Determine the (X, Y) coordinate at the center of the cell enclosing the given text.  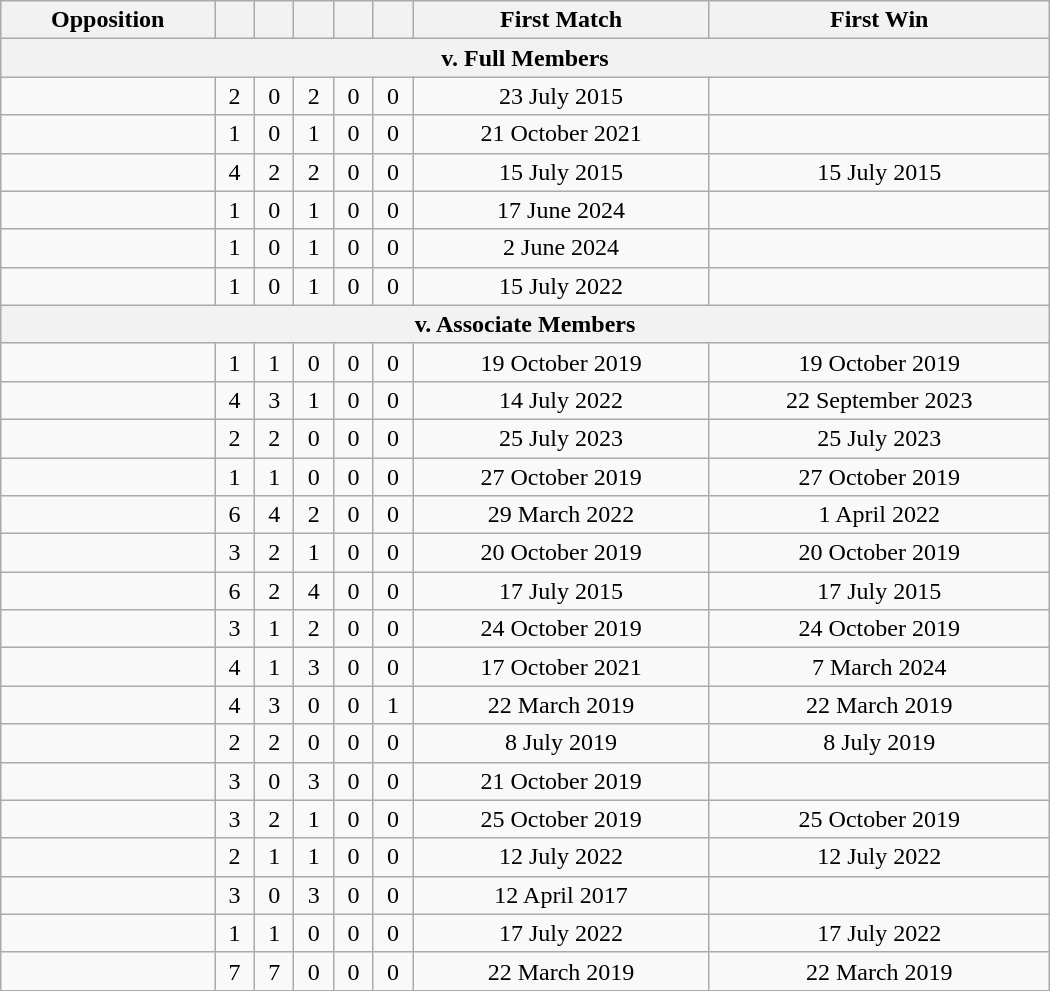
v. Full Members (525, 58)
1 April 2022 (879, 515)
22 September 2023 (879, 400)
2 June 2024 (561, 248)
17 June 2024 (561, 210)
First Match (561, 20)
15 July 2022 (561, 286)
First Win (879, 20)
v. Associate Members (525, 324)
12 April 2017 (561, 895)
14 July 2022 (561, 400)
Opposition (108, 20)
21 October 2019 (561, 781)
23 July 2015 (561, 96)
21 October 2021 (561, 134)
17 October 2021 (561, 667)
29 March 2022 (561, 515)
7 March 2024 (879, 667)
